For the text-containing cell, return its midpoint in [X, Y] coordinate format. 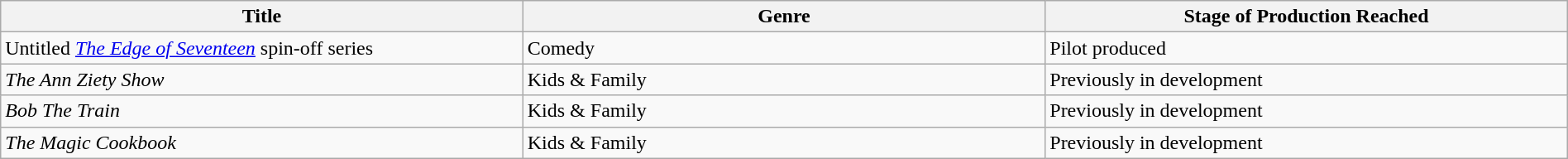
Bob The Train [262, 111]
The Ann Ziety Show [262, 79]
Stage of Production Reached [1307, 17]
The Magic Cookbook [262, 142]
Comedy [784, 48]
Untitled The Edge of Seventeen spin-off series [262, 48]
Genre [784, 17]
Title [262, 17]
Pilot produced [1307, 48]
